For the text-containing cell, return its midpoint in (X, Y) coordinate format. 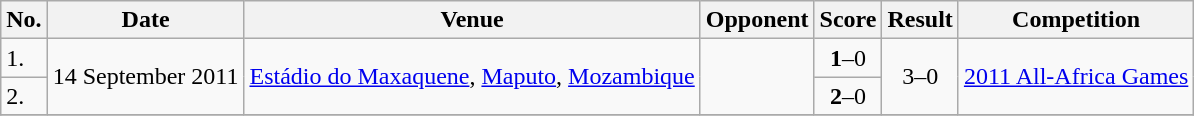
Venue (472, 20)
3–0 (920, 77)
1. (24, 58)
Result (920, 20)
14 September 2011 (146, 77)
Opponent (757, 20)
1–0 (848, 58)
2. (24, 96)
Competition (1076, 20)
Estádio do Maxaquene, Maputo, Mozambique (472, 77)
No. (24, 20)
2011 All-Africa Games (1076, 77)
2–0 (848, 96)
Score (848, 20)
Date (146, 20)
